Identify which cell holds the provided text, then report its (x, y) central coordinate. 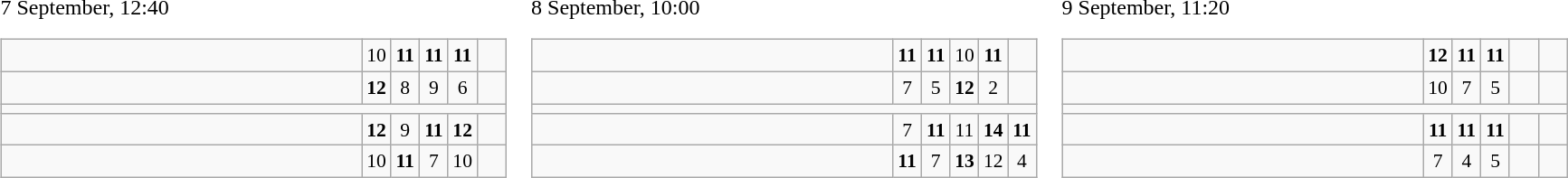
6 (462, 88)
8 (405, 88)
14 (993, 129)
13 (965, 162)
2 (993, 88)
